Return [X, Y] of the center of cell containing provided text 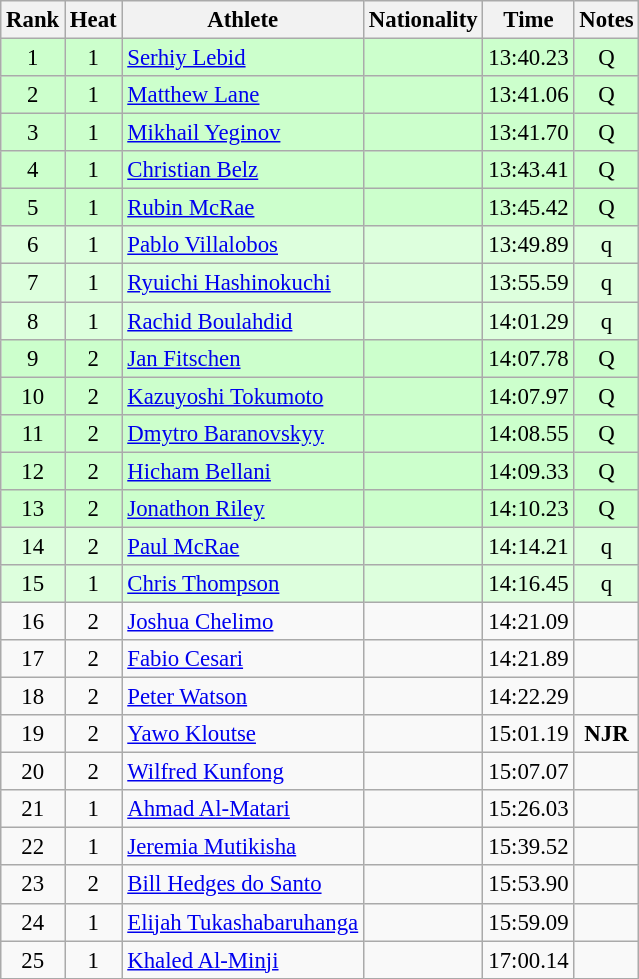
14:01.29 [528, 321]
7 [33, 283]
Chris Thompson [243, 584]
Ryuichi Hashinokuchi [243, 283]
18 [33, 697]
14 [33, 546]
Jonathon Riley [243, 509]
15:39.52 [528, 847]
14:09.33 [528, 471]
21 [33, 809]
13:55.59 [528, 283]
Time [528, 20]
25 [33, 960]
24 [33, 922]
Hicham Bellani [243, 471]
15 [33, 584]
14:21.09 [528, 621]
Peter Watson [243, 697]
Fabio Cesari [243, 659]
13 [33, 509]
15:01.19 [528, 734]
Athlete [243, 20]
Nationality [424, 20]
NJR [606, 734]
4 [33, 170]
13:40.23 [528, 58]
Khaled Al-Minji [243, 960]
17:00.14 [528, 960]
Ahmad Al-Matari [243, 809]
22 [33, 847]
12 [33, 471]
20 [33, 772]
Bill Hedges do Santo [243, 885]
Rank [33, 20]
Kazuyoshi Tokumoto [243, 396]
13:43.41 [528, 170]
14:22.29 [528, 697]
6 [33, 245]
Serhiy Lebid [243, 58]
15:26.03 [528, 809]
14:16.45 [528, 584]
Yawo Kloutse [243, 734]
17 [33, 659]
19 [33, 734]
15:59.09 [528, 922]
13:45.42 [528, 208]
Pablo Villalobos [243, 245]
8 [33, 321]
Jeremia Mutikisha [243, 847]
Joshua Chelimo [243, 621]
13:41.70 [528, 133]
Elijah Tukashabaruhanga [243, 922]
3 [33, 133]
Rachid Boulahdid [243, 321]
Jan Fitschen [243, 358]
10 [33, 396]
13:49.89 [528, 245]
9 [33, 358]
14:08.55 [528, 433]
Dmytro Baranovskyy [243, 433]
Heat [94, 20]
15:07.07 [528, 772]
16 [33, 621]
14:07.78 [528, 358]
14:10.23 [528, 509]
Christian Belz [243, 170]
Notes [606, 20]
Paul McRae [243, 546]
Matthew Lane [243, 95]
15:53.90 [528, 885]
11 [33, 433]
23 [33, 885]
Mikhail Yeginov [243, 133]
5 [33, 208]
13:41.06 [528, 95]
Rubin McRae [243, 208]
Wilfred Kunfong [243, 772]
14:14.21 [528, 546]
14:07.97 [528, 396]
14:21.89 [528, 659]
